Identify which cell holds the provided text, then report its (x, y) central coordinate. 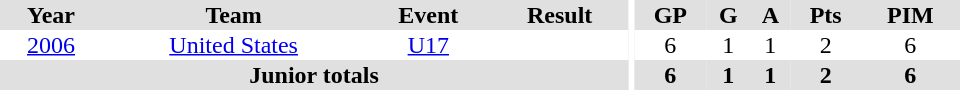
GP (670, 15)
Junior totals (314, 75)
Result (560, 15)
United States (234, 45)
A (770, 15)
Team (234, 15)
Pts (826, 15)
G (728, 15)
U17 (428, 45)
Year (51, 15)
PIM (910, 15)
Event (428, 15)
2006 (51, 45)
